Scan for the cell matching the given text and deliver its (X, Y) coordinate at center. 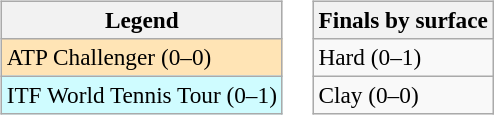
Finals by surface (403, 20)
ITF World Tennis Tour (0–1) (142, 95)
ATP Challenger (0–0) (142, 57)
Hard (0–1) (403, 57)
Legend (142, 20)
Clay (0–0) (403, 95)
